Search for the cell housing the specified text and yield its (X, Y) center coordinate. 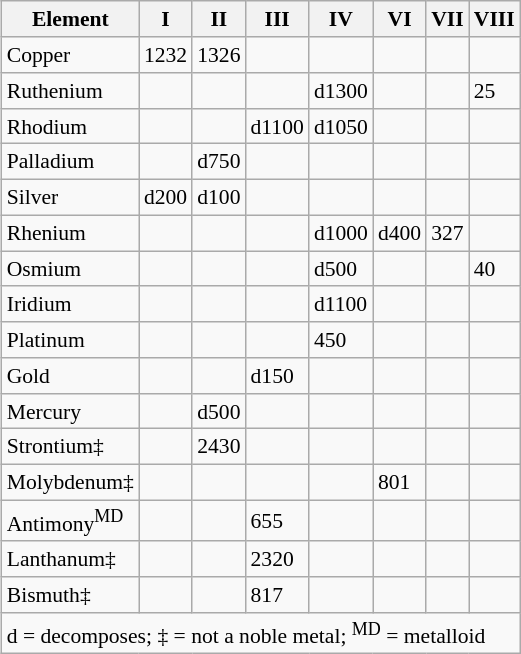
d150 (278, 376)
III (278, 19)
Bismuth‡ (70, 595)
d750 (218, 162)
I (166, 19)
Mercury (70, 411)
Osmium (70, 269)
Ruthenium (70, 91)
817 (278, 595)
Iridium (70, 304)
450 (341, 340)
Molybdenum‡ (70, 482)
Gold (70, 376)
2320 (278, 559)
d1300 (341, 91)
Copper (70, 55)
d1000 (341, 233)
40 (494, 269)
327 (448, 233)
d400 (400, 233)
Silver (70, 197)
1232 (166, 55)
II (218, 19)
IV (341, 19)
d1050 (341, 126)
Lanthanum‡ (70, 559)
Rhenium (70, 233)
Strontium‡ (70, 447)
Platinum (70, 340)
d100 (218, 197)
d200 (166, 197)
Palladium (70, 162)
AntimonyMD (70, 520)
25 (494, 91)
655 (278, 520)
1326 (218, 55)
Element (70, 19)
d = decomposes; ‡ = not a noble metal; MD = metalloid (261, 634)
801 (400, 482)
VIII (494, 19)
Rhodium (70, 126)
VII (448, 19)
2430 (218, 447)
VI (400, 19)
